Determine the (X, Y) coordinate at the center of the cell enclosing the given text.  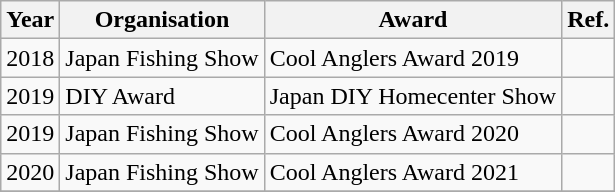
Cool Anglers Award 2020 (412, 134)
Japan DIY Homecenter Show (412, 96)
Year (30, 20)
Organisation (162, 20)
Cool Anglers Award 2019 (412, 58)
2018 (30, 58)
Ref. (588, 20)
Award (412, 20)
2020 (30, 172)
DIY Award (162, 96)
Cool Anglers Award 2021 (412, 172)
